Search for the cell housing the specified text and yield its [X, Y] center coordinate. 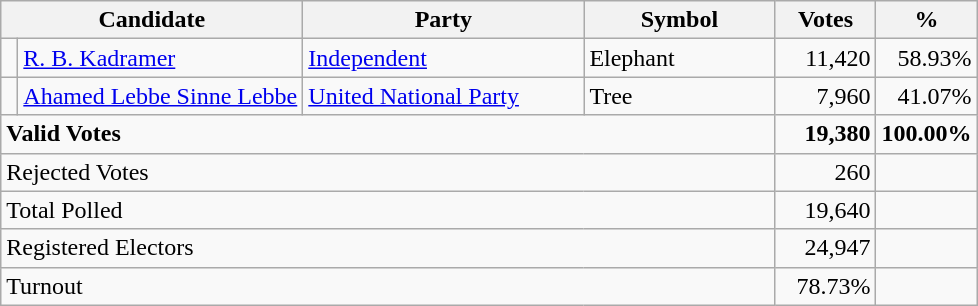
Votes [826, 20]
% [926, 20]
Registered Electors [388, 248]
United National Party [444, 96]
Independent [444, 58]
7,960 [826, 96]
260 [826, 172]
Turnout [388, 286]
Candidate [152, 20]
24,947 [826, 248]
19,380 [826, 134]
Symbol [680, 20]
41.07% [926, 96]
100.00% [926, 134]
19,640 [826, 210]
Tree [680, 96]
Rejected Votes [388, 172]
11,420 [826, 58]
Party [444, 20]
58.93% [926, 58]
Total Polled [388, 210]
Ahamed Lebbe Sinne Lebbe [160, 96]
Elephant [680, 58]
Valid Votes [388, 134]
R. B. Kadramer [160, 58]
78.73% [826, 286]
